Return the [X, Y] coordinate for the center point of the cell that contains the specified text.  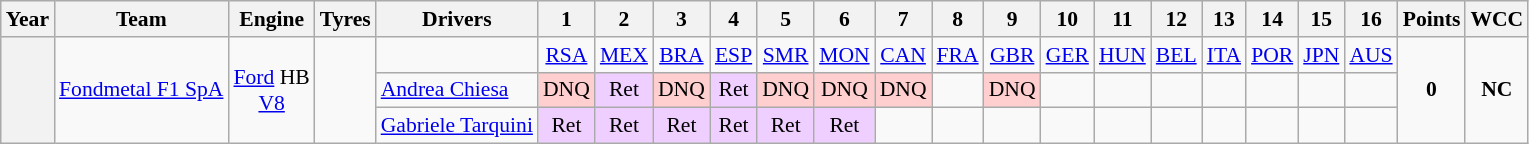
9 [1012, 19]
6 [844, 19]
HUN [1122, 55]
7 [904, 19]
0 [1432, 90]
Points [1432, 19]
ITA [1224, 55]
BEL [1176, 55]
SMR [786, 55]
Ford HBV8 [271, 90]
GBR [1012, 55]
11 [1122, 19]
12 [1176, 19]
AUS [1370, 55]
FRA [958, 55]
Engine [271, 19]
5 [786, 19]
MON [844, 55]
Fondmetal F1 SpA [141, 90]
8 [958, 19]
CAN [904, 55]
Tyres [346, 19]
RSA [566, 55]
GER [1068, 55]
Gabriele Tarquini [457, 126]
NC [1496, 90]
14 [1272, 19]
ESP [734, 55]
Andrea Chiesa [457, 90]
Team [141, 19]
WCC [1496, 19]
Drivers [457, 19]
Year [28, 19]
MEX [624, 55]
3 [682, 19]
13 [1224, 19]
16 [1370, 19]
2 [624, 19]
4 [734, 19]
15 [1321, 19]
JPN [1321, 55]
BRA [682, 55]
10 [1068, 19]
1 [566, 19]
POR [1272, 55]
